Pinpoint the cell where the given text exists, returning its [x, y] midpoint coordinate. 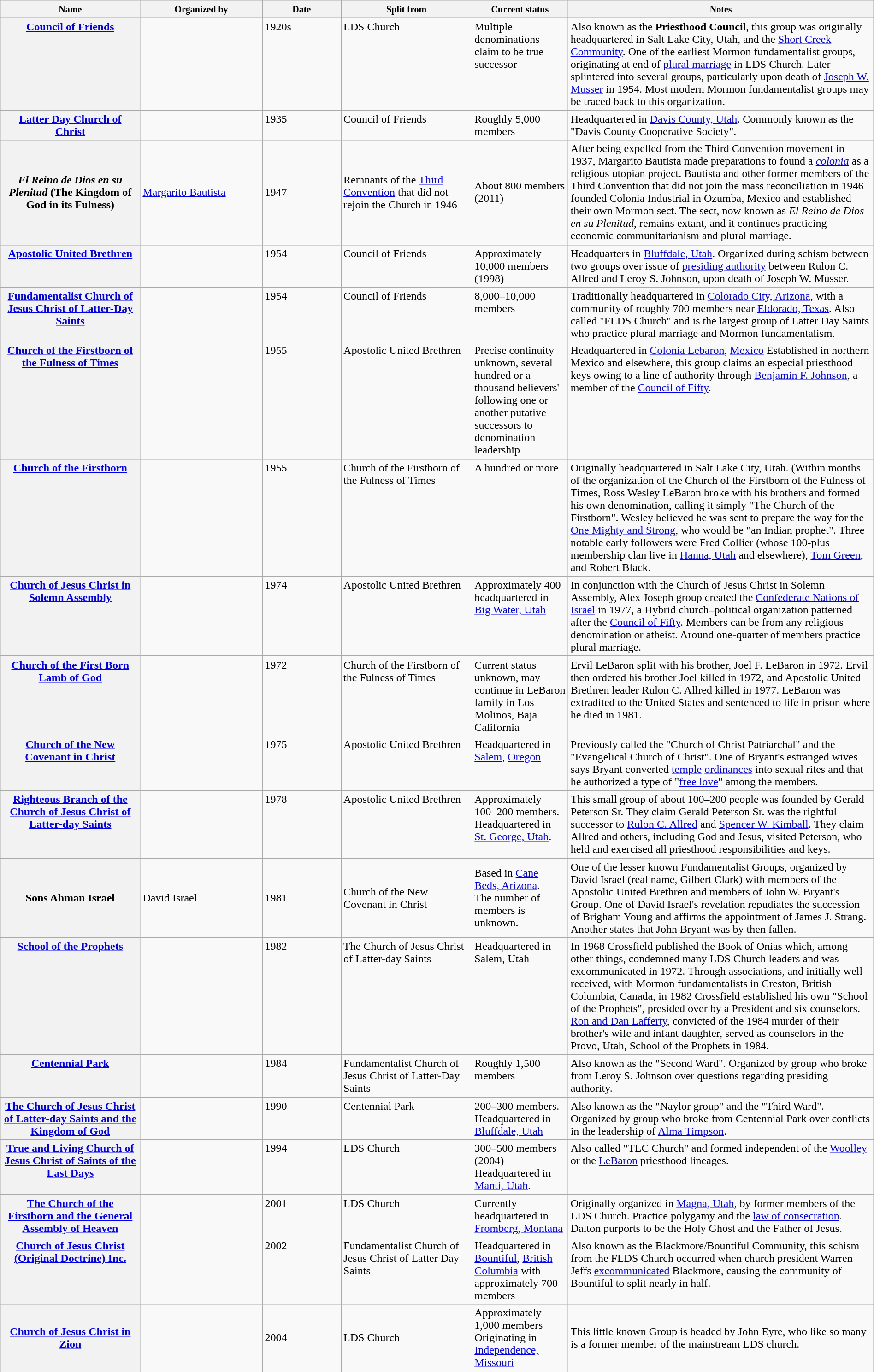
1981 [301, 898]
2002 [301, 1271]
Based in Cane Beds, Arizona.The number of members is unknown. [520, 898]
1975 [301, 763]
Approximately 100–200 members. Headquartered in St. George, Utah. [520, 824]
Headquartered in Salem, Oregon [520, 763]
Roughly 1,500 members [520, 1076]
Also known as the "Second Ward". Organized by group who broke from Leroy S. Johnson over questions regarding presiding authority. [721, 1076]
Also called "TLC Church" and formed independent of the Woolley or the LeBaron priesthood lineages. [721, 1167]
This little known Group is headed by John Eyre, who like so many is a former member of the mainstream LDS church. [721, 1338]
True and Living Church of Jesus Christ of Saints of the Last Days [70, 1167]
Remnants of the Third Convention that did not rejoin the Church in 1946 [407, 193]
Headquartered in Davis County, Utah. Commonly known as the "Davis County Cooperative Society". [721, 125]
300–500 members (2004) Headquartered in Manti, Utah. [520, 1167]
School of the Prophets [70, 996]
Approximately 10,000 members (1998) [520, 266]
Righteous Branch of the Church of Jesus Christ of Latter-day Saints [70, 824]
1974 [301, 616]
Church of Jesus Christ in Solemn Assembly [70, 616]
A hundred or more [520, 518]
Multiple denominations claim to be true successor [520, 64]
Fundamentalist Church of Jesus Christ of Latter Day Saints [407, 1271]
Organized by [201, 9]
Roughly 5,000 members [520, 125]
The Church of Jesus Christ of Latter-day Saints and the Kingdom of God [70, 1119]
2001 [301, 1216]
1978 [301, 824]
Split from [407, 9]
1935 [301, 125]
Headquartered in Salem, Utah [520, 996]
1984 [301, 1076]
Church of Jesus Christ in Zion [70, 1338]
1972 [301, 696]
Margarito Bautista [201, 193]
200–300 members. Headquartered in Bluffdale, Utah [520, 1119]
The Church of Jesus Christ of Latter-day Saints [407, 996]
2004 [301, 1338]
Approximately 400 headquartered in Big Water, Utah [520, 616]
Headquartered in Bountiful, British Columbia with approximately 700 members [520, 1271]
About 800 members (2011) [520, 193]
8,000–10,000 members [520, 314]
1947 [301, 193]
El Reino de Dios en su Plenitud (The Kingdom of God in its Fulness) [70, 193]
Currently headquartered in Fromberg, Montana [520, 1216]
1982 [301, 996]
Church of the First Born Lamb of God [70, 696]
1990 [301, 1119]
Current status unknown, may continue in LeBaron family in Los Molinos, Baja California [520, 696]
1920s [301, 64]
1994 [301, 1167]
Name [70, 9]
Sons Ahman Israel [70, 898]
Approximately 1,000 membersOriginating in Independence, Missouri [520, 1338]
Church of Jesus Christ (Original Doctrine) Inc. [70, 1271]
Precise continuity unknown, several hundred or a thousand believers' following one or another putative successors to denomination leadership [520, 400]
Latter Day Church of Christ [70, 125]
David Israel [201, 898]
Church of the Firstborn [70, 518]
The Church of the Firstborn and the General Assembly of Heaven [70, 1216]
Notes [721, 9]
Date [301, 9]
Current status [520, 9]
